Identify which cell holds the provided text, then report its (X, Y) central coordinate. 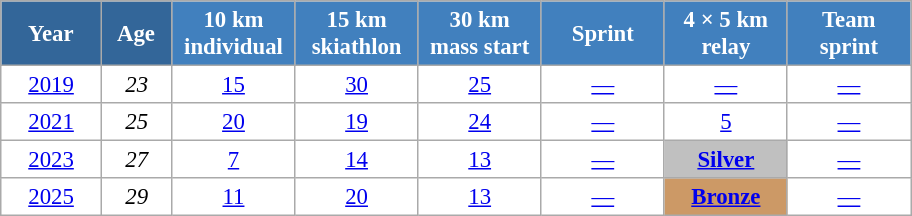
2025 (52, 197)
27 (136, 160)
30 (356, 85)
Age (136, 34)
10 km individual (234, 34)
Team sprint (848, 34)
2019 (52, 85)
Year (52, 34)
23 (136, 85)
14 (356, 160)
2021 (52, 122)
24 (480, 122)
15 km skiathlon (356, 34)
15 (234, 85)
29 (136, 197)
Sprint (602, 34)
4 × 5 km relay (726, 34)
19 (356, 122)
7 (234, 160)
5 (726, 122)
11 (234, 197)
30 km mass start (480, 34)
Silver (726, 160)
2023 (52, 160)
Bronze (726, 197)
